Identify which cell holds the provided text, then report its (X, Y) central coordinate. 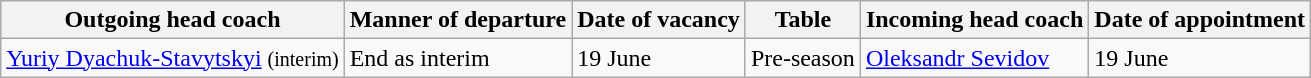
Date of vacancy (659, 20)
Manner of departure (458, 20)
Outgoing head coach (172, 20)
Table (802, 20)
Date of appointment (1200, 20)
Oleksandr Sevidov (974, 58)
End as interim (458, 58)
Yuriy Dyachuk-Stavytskyi (interim) (172, 58)
Incoming head coach (974, 20)
Pre-season (802, 58)
